Provide the [x, y] coordinate of the cell's center where the given text is located.  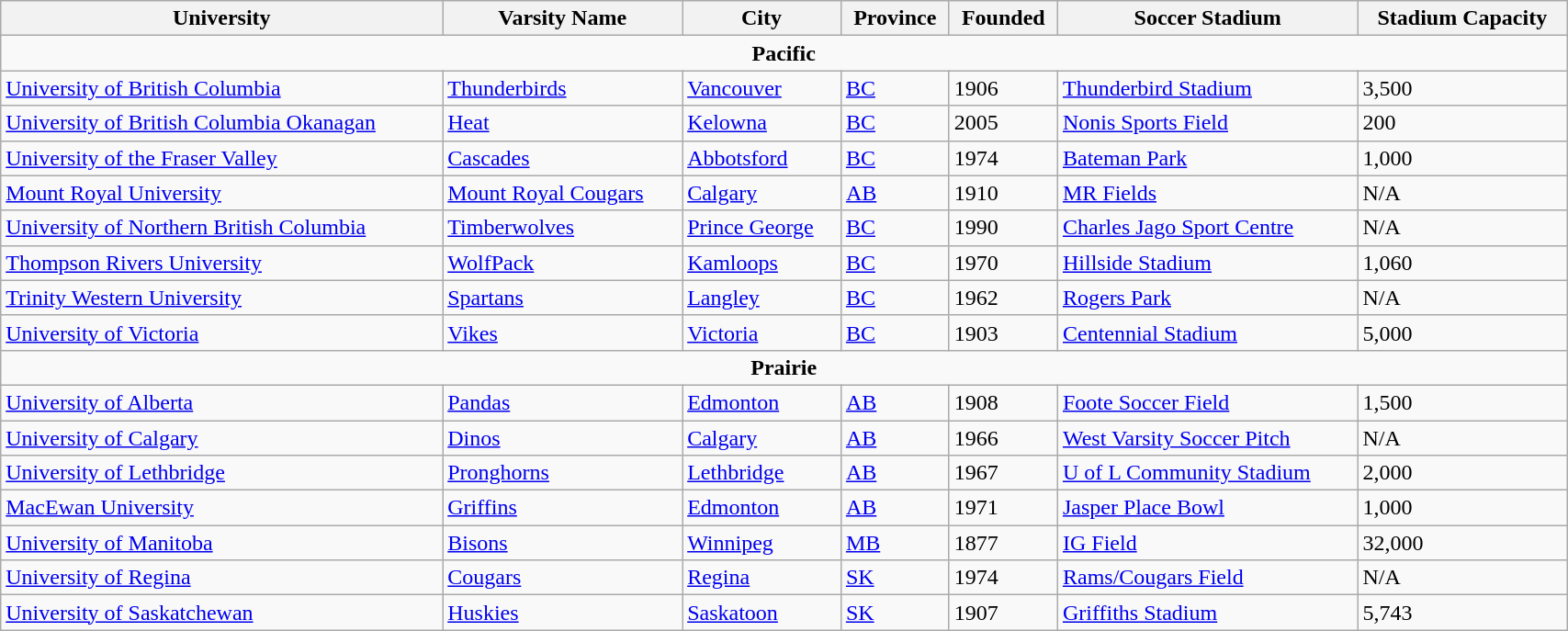
Thunderbird Stadium [1207, 88]
Rams/Cougars Field [1207, 578]
Foote Soccer Field [1207, 402]
University of the Fraser Valley [222, 158]
Dinos [562, 438]
1906 [1003, 88]
West Varsity Soccer Pitch [1207, 438]
Jasper Place Bowl [1207, 508]
University of Northern British Columbia [222, 228]
WolfPack [562, 263]
Huskies [562, 613]
2005 [1003, 123]
University of Saskatchewan [222, 613]
Varsity Name [562, 18]
University of Regina [222, 578]
Saskatoon [762, 613]
1962 [1003, 298]
1971 [1003, 508]
1966 [1003, 438]
Rogers Park [1207, 298]
Stadium Capacity [1462, 18]
MacEwan University [222, 508]
1990 [1003, 228]
Abbotsford [762, 158]
1877 [1003, 543]
University of British Columbia [222, 88]
1907 [1003, 613]
200 [1462, 123]
1903 [1003, 332]
Thompson Rivers University [222, 263]
Regina [762, 578]
1967 [1003, 473]
Pandas [562, 402]
Province [895, 18]
Langley [762, 298]
Timberwolves [562, 228]
Soccer Stadium [1207, 18]
Winnipeg [762, 543]
Founded [1003, 18]
3,500 [1462, 88]
Thunderbirds [562, 88]
Centennial Stadium [1207, 332]
Victoria [762, 332]
Pronghorns [562, 473]
University of Alberta [222, 402]
Kamloops [762, 263]
Griffins [562, 508]
IG Field [1207, 543]
Bateman Park [1207, 158]
University [222, 18]
University of Lethbridge [222, 473]
32,000 [1462, 543]
1970 [1003, 263]
1,060 [1462, 263]
MB [895, 543]
2,000 [1462, 473]
University of Victoria [222, 332]
Lethbridge [762, 473]
MR Fields [1207, 193]
Bisons [562, 543]
Pacific [784, 53]
Mount Royal University [222, 193]
U of L Community Stadium [1207, 473]
Vikes [562, 332]
Mount Royal Cougars [562, 193]
Charles Jago Sport Centre [1207, 228]
University of Manitoba [222, 543]
University of Calgary [222, 438]
Vancouver [762, 88]
Trinity Western University [222, 298]
1910 [1003, 193]
5,743 [1462, 613]
Prairie [784, 367]
Cougars [562, 578]
Nonis Sports Field [1207, 123]
1,500 [1462, 402]
City [762, 18]
Prince George [762, 228]
Heat [562, 123]
University of British Columbia Okanagan [222, 123]
5,000 [1462, 332]
Griffiths Stadium [1207, 613]
Spartans [562, 298]
1908 [1003, 402]
Cascades [562, 158]
Kelowna [762, 123]
Hillside Stadium [1207, 263]
